Scan for the cell matching the given text and deliver its (X, Y) coordinate at center. 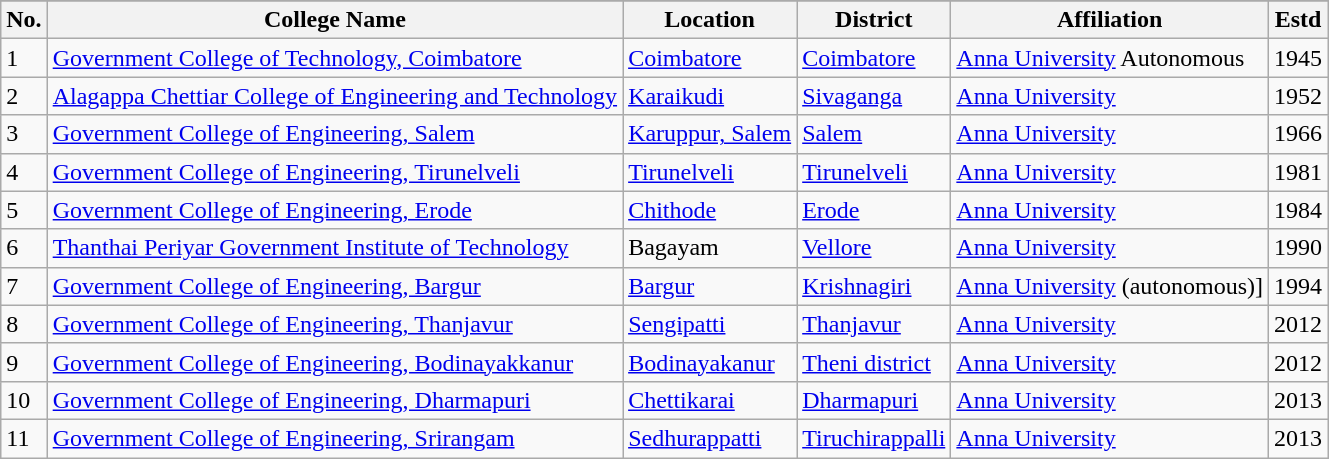
Vellore (874, 248)
Dharmapuri (874, 400)
Anna University (autonomous)] (1110, 286)
1966 (1298, 134)
Government College of Engineering, Thanjavur (334, 324)
Government College of Engineering, Bodinayakkanur (334, 362)
8 (24, 324)
1952 (1298, 96)
5 (24, 210)
1 (24, 58)
College Name (334, 20)
Chithode (710, 210)
Salem (874, 134)
1945 (1298, 58)
Anna University Autonomous (1110, 58)
2 (24, 96)
Government College of Engineering, Salem (334, 134)
6 (24, 248)
4 (24, 172)
Tiruchirappalli (874, 438)
Thanjavur (874, 324)
Sedhurappatti (710, 438)
Krishnagiri (874, 286)
7 (24, 286)
1990 (1298, 248)
11 (24, 438)
Karaikudi (710, 96)
Theni district (874, 362)
1994 (1298, 286)
Bargur (710, 286)
Karuppur, Salem (710, 134)
1981 (1298, 172)
Sengipatti (710, 324)
Chettikarai (710, 400)
Government College of Engineering, Dharmapuri (334, 400)
Government College of Engineering, Erode (334, 210)
Government College of Engineering, Tirunelveli (334, 172)
Bagayam (710, 248)
District (874, 20)
1984 (1298, 210)
Estd (1298, 20)
Affiliation (1110, 20)
Thanthai Periyar Government Institute of Technology (334, 248)
No. (24, 20)
Government College of Engineering, Bargur (334, 286)
Government College of Technology, Coimbatore (334, 58)
Government College of Engineering, Srirangam (334, 438)
3 (24, 134)
Alagappa Chettiar College of Engineering and Technology (334, 96)
9 (24, 362)
Erode (874, 210)
Sivaganga (874, 96)
10 (24, 400)
Location (710, 20)
Bodinayakanur (710, 362)
